Return the [X, Y] coordinate for the center point of the cell that contains the specified text.  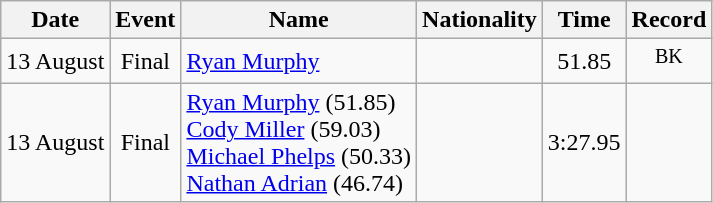
Nationality [480, 20]
Event [146, 20]
Time [584, 20]
Ryan Murphy (51.85)Cody Miller (59.03)Michael Phelps (50.33)Nathan Adrian (46.74) [299, 142]
Record [669, 20]
Ryan Murphy [299, 62]
BK [669, 62]
Name [299, 20]
Date [56, 20]
3:27.95 [584, 142]
51.85 [584, 62]
